Provide the (X, Y) coordinate of the cell's center where the given text is located.  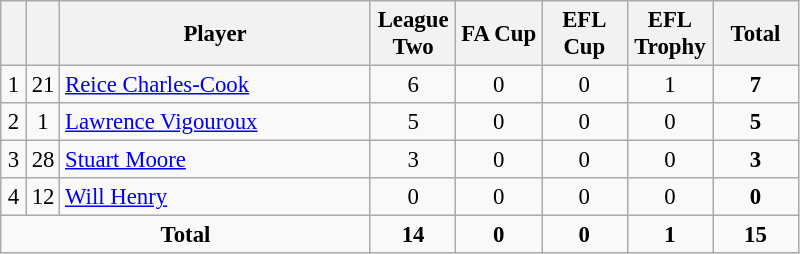
Lawrence Vigouroux (216, 122)
7 (756, 85)
28 (42, 160)
Stuart Moore (216, 160)
21 (42, 85)
EFL Trophy (670, 34)
2 (14, 122)
15 (756, 235)
League Two (413, 34)
Reice Charles-Cook (216, 85)
Player (216, 34)
FA Cup (499, 34)
12 (42, 197)
14 (413, 235)
EFL Cup (585, 34)
4 (14, 197)
Will Henry (216, 197)
6 (413, 85)
